Find where the given text appears and provide that cell's center as (X, Y) coordinate. 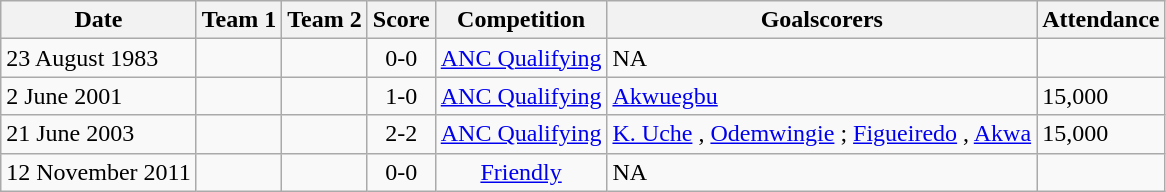
Team 1 (239, 20)
2 June 2001 (98, 96)
1-0 (401, 96)
Akwuegbu (822, 96)
21 June 2003 (98, 134)
K. Uche , Odemwingie ; Figueiredo , Akwa (822, 134)
Friendly (521, 172)
Attendance (1101, 20)
Date (98, 20)
12 November 2011 (98, 172)
Competition (521, 20)
23 August 1983 (98, 58)
Goalscorers (822, 20)
2-2 (401, 134)
Score (401, 20)
Team 2 (325, 20)
